For the text-containing cell, return its midpoint in (X, Y) coordinate format. 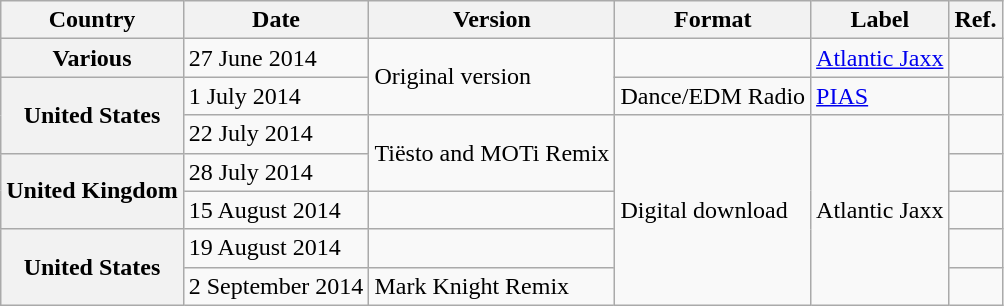
Digital download (713, 210)
22 July 2014 (276, 134)
PIAS (880, 96)
Ref. (976, 20)
Original version (492, 77)
Various (92, 58)
United Kingdom (92, 191)
Dance/EDM Radio (713, 96)
28 July 2014 (276, 172)
Version (492, 20)
Mark Knight Remix (492, 286)
Date (276, 20)
15 August 2014 (276, 210)
Label (880, 20)
1 July 2014 (276, 96)
27 June 2014 (276, 58)
2 September 2014 (276, 286)
Country (92, 20)
Format (713, 20)
19 August 2014 (276, 248)
Tiësto and MOTi Remix (492, 153)
